Search for the cell housing the specified text and yield its [X, Y] center coordinate. 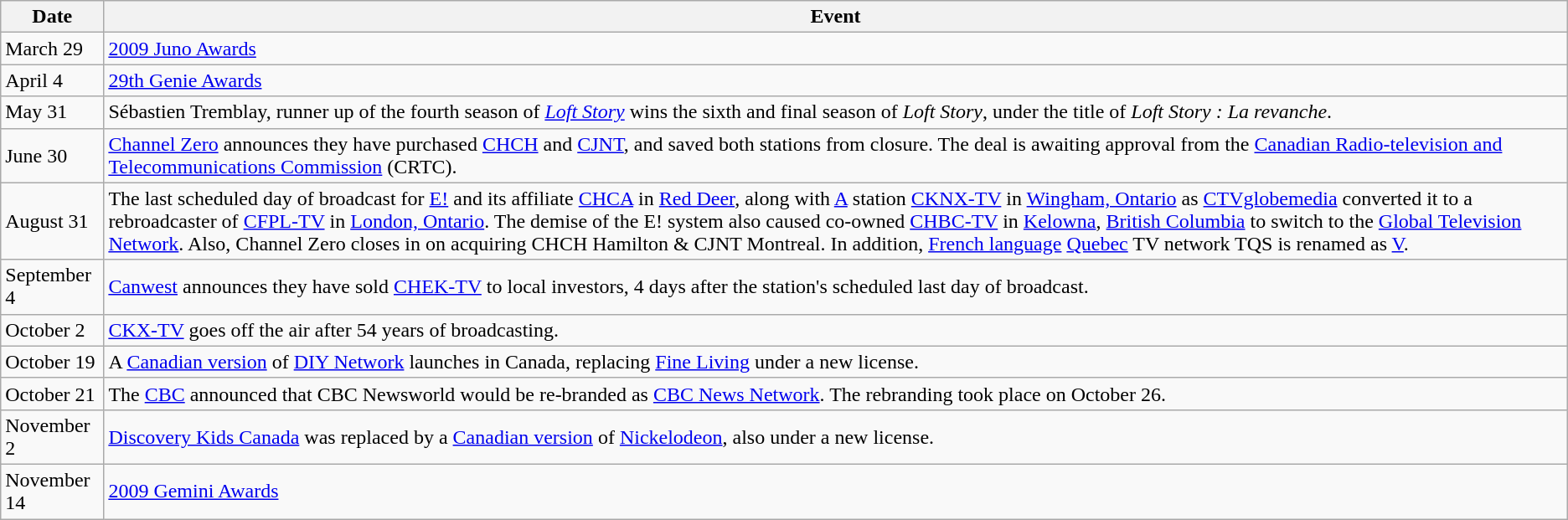
2009 Juno Awards [836, 49]
June 30 [52, 156]
October 19 [52, 362]
The CBC announced that CBC Newsworld would be re-branded as CBC News Network. The rebranding took place on October 26. [836, 394]
Discovery Kids Canada was replaced by a Canadian version of Nickelodeon, also under a new license. [836, 437]
May 31 [52, 112]
29th Genie Awards [836, 80]
September 4 [52, 286]
CKX-TV goes off the air after 54 years of broadcasting. [836, 330]
A Canadian version of DIY Network launches in Canada, replacing Fine Living under a new license. [836, 362]
March 29 [52, 49]
August 31 [52, 221]
2009 Gemini Awards [836, 491]
October 2 [52, 330]
Canwest announces they have sold CHEK-TV to local investors, 4 days after the station's scheduled last day of broadcast. [836, 286]
October 21 [52, 394]
November 2 [52, 437]
Event [836, 17]
November 14 [52, 491]
Date [52, 17]
April 4 [52, 80]
